Search for the cell housing the specified text and yield its (X, Y) center coordinate. 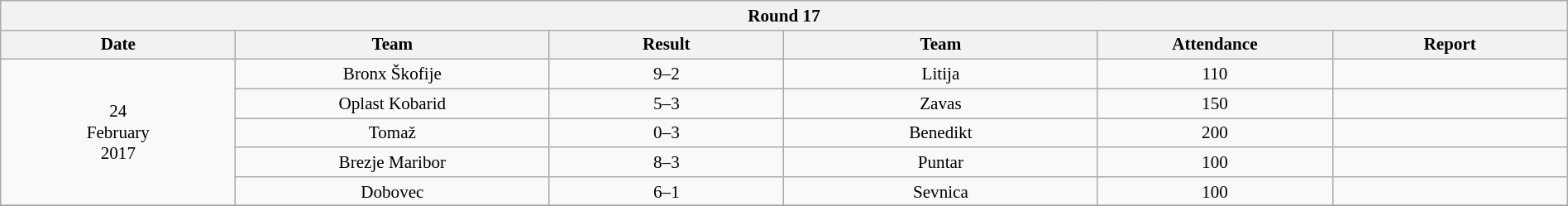
110 (1215, 74)
Benedikt (941, 132)
24 February 2017 (118, 132)
9–2 (667, 74)
Sevnica (941, 190)
0–3 (667, 132)
Brezje Maribor (392, 162)
Result (667, 45)
6–1 (667, 190)
8–3 (667, 162)
Litija (941, 74)
200 (1215, 132)
Attendance (1215, 45)
Round 17 (784, 15)
Tomaž (392, 132)
Dobovec (392, 190)
Oplast Kobarid (392, 103)
Report (1450, 45)
Date (118, 45)
Bronx Škofije (392, 74)
Zavas (941, 103)
150 (1215, 103)
Puntar (941, 162)
5–3 (667, 103)
